Return [x, y] of the center of cell containing provided text 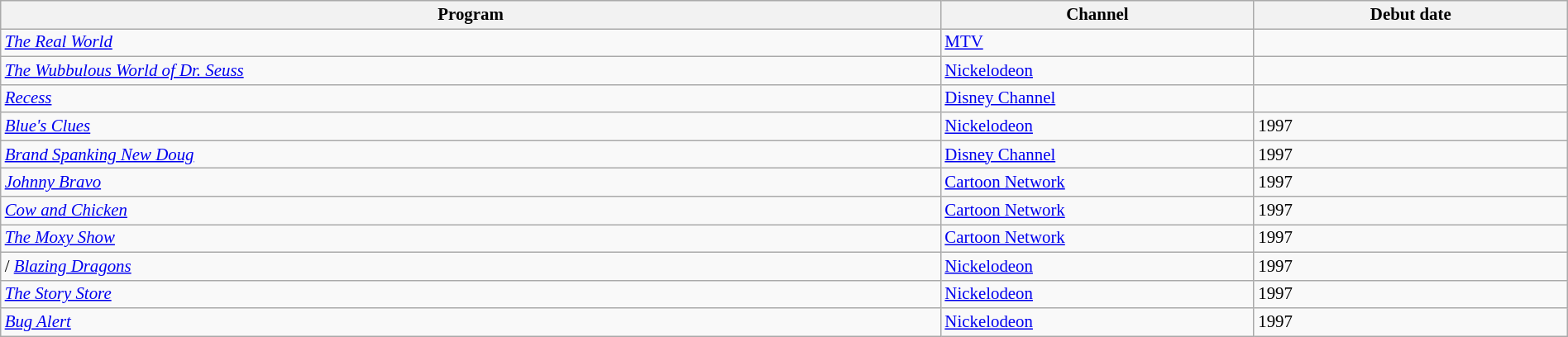
The Real World [471, 42]
The Moxy Show [471, 238]
Channel [1097, 15]
/ Blazing Dragons [471, 266]
Brand Spanking New Doug [471, 154]
Blue's Clues [471, 126]
Bug Alert [471, 322]
The Wubbulous World of Dr. Seuss [471, 70]
Program [471, 15]
Recess [471, 98]
Cow and Chicken [471, 211]
Johnny Bravo [471, 183]
The Story Store [471, 294]
Debut date [1411, 15]
MTV [1097, 42]
